Identify which cell holds the provided text, then report its [x, y] central coordinate. 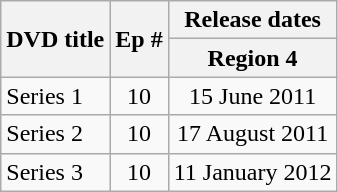
Series 1 [56, 96]
Release dates [252, 20]
15 June 2011 [252, 96]
Series 2 [56, 134]
11 January 2012 [252, 172]
DVD title [56, 39]
Region 4 [252, 58]
17 August 2011 [252, 134]
Series 3 [56, 172]
Ep # [139, 39]
